For the text-containing cell, return its midpoint in (X, Y) coordinate format. 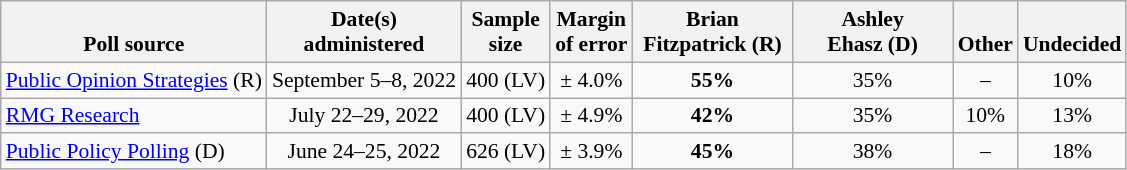
55% (712, 80)
± 4.9% (591, 116)
RMG Research (134, 116)
Marginof error (591, 32)
AshleyEhasz (D) (873, 32)
June 24–25, 2022 (364, 152)
Samplesize (506, 32)
Public Policy Polling (D) (134, 152)
42% (712, 116)
September 5–8, 2022 (364, 80)
18% (1072, 152)
± 4.0% (591, 80)
± 3.9% (591, 152)
Poll source (134, 32)
Undecided (1072, 32)
July 22–29, 2022 (364, 116)
38% (873, 152)
626 (LV) (506, 152)
BrianFitzpatrick (R) (712, 32)
13% (1072, 116)
Public Opinion Strategies (R) (134, 80)
Other (986, 32)
Date(s)administered (364, 32)
45% (712, 152)
